For the text-containing cell, return its midpoint in (X, Y) coordinate format. 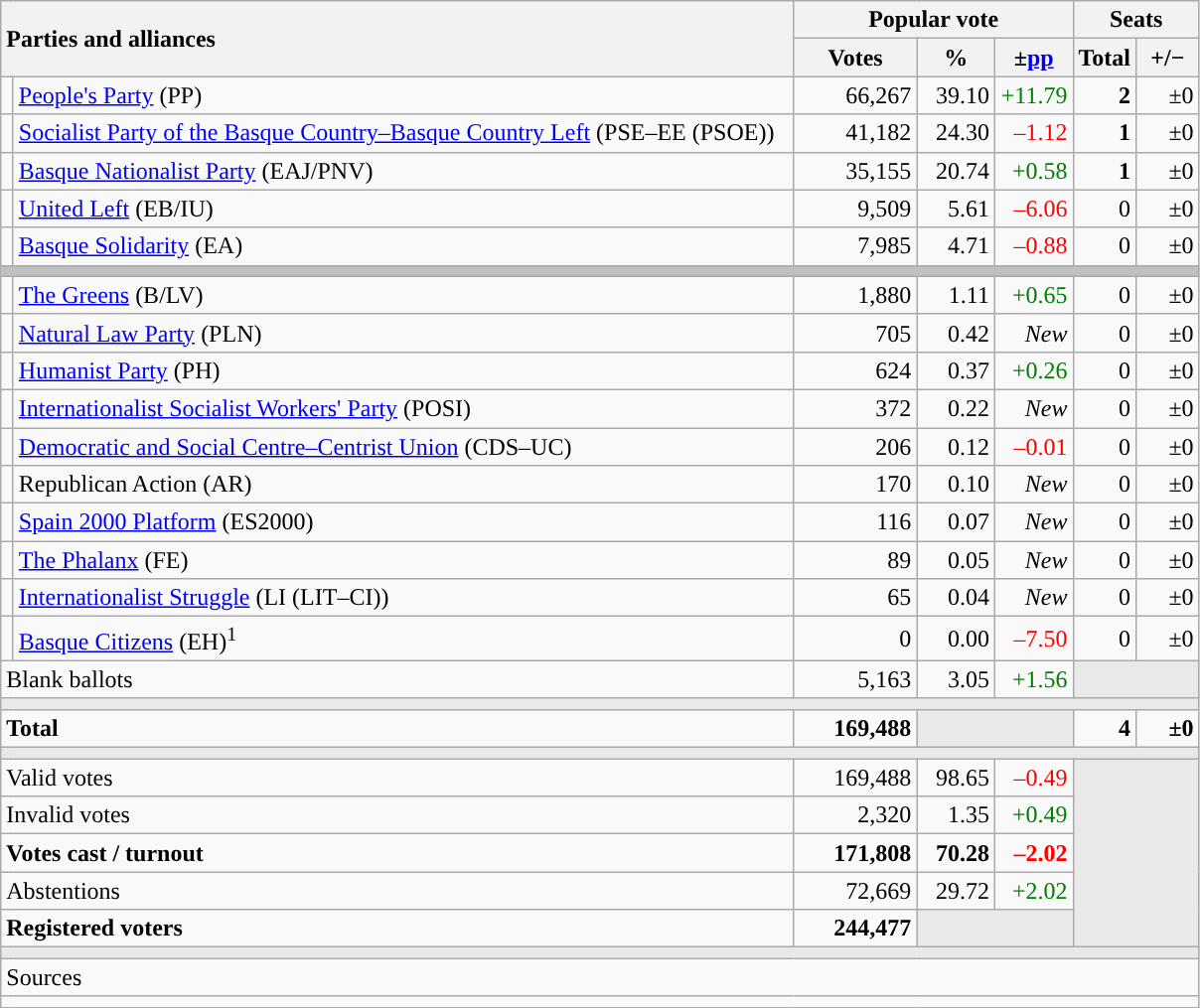
0.05 (956, 560)
Abstentions (397, 891)
624 (855, 370)
Humanist Party (PH) (403, 370)
1.35 (956, 815)
116 (855, 522)
Popular vote (934, 20)
Basque Solidarity (EA) (403, 246)
20.74 (956, 171)
7,985 (855, 246)
0.42 (956, 333)
Votes (855, 58)
+2.02 (1033, 891)
+0.49 (1033, 815)
171,808 (855, 853)
4.71 (956, 246)
Basque Nationalist Party (EAJ/PNV) (403, 171)
+/− (1168, 58)
372 (855, 408)
24.30 (956, 133)
+1.56 (1033, 679)
Basque Citizens (EH)1 (403, 640)
United Left (EB/IU) (403, 209)
0.37 (956, 370)
0.00 (956, 640)
0.10 (956, 485)
+0.26 (1033, 370)
–0.49 (1033, 778)
–0.88 (1033, 246)
72,669 (855, 891)
206 (855, 446)
0.22 (956, 408)
66,267 (855, 95)
35,155 (855, 171)
Votes cast / turnout (397, 853)
41,182 (855, 133)
Seats (1136, 20)
2,320 (855, 815)
29.72 (956, 891)
1.11 (956, 295)
Blank ballots (397, 679)
98.65 (956, 778)
2 (1105, 95)
Socialist Party of the Basque Country–Basque Country Left (PSE–EE (PSOE)) (403, 133)
Natural Law Party (PLN) (403, 333)
+11.79 (1033, 95)
People's Party (PP) (403, 95)
705 (855, 333)
244,477 (855, 929)
–1.12 (1033, 133)
Valid votes (397, 778)
70.28 (956, 853)
39.10 (956, 95)
65 (855, 598)
Spain 2000 Platform (ES2000) (403, 522)
+0.58 (1033, 171)
Parties and alliances (397, 39)
–7.50 (1033, 640)
±pp (1033, 58)
0.12 (956, 446)
% (956, 58)
The Greens (B/LV) (403, 295)
5.61 (956, 209)
Sources (600, 977)
Internationalist Struggle (LI (LIT–CI)) (403, 598)
–0.01 (1033, 446)
–6.06 (1033, 209)
3.05 (956, 679)
4 (1105, 728)
Registered voters (397, 929)
Republican Action (AR) (403, 485)
5,163 (855, 679)
Invalid votes (397, 815)
Democratic and Social Centre–Centrist Union (CDS–UC) (403, 446)
89 (855, 560)
Internationalist Socialist Workers' Party (POSI) (403, 408)
170 (855, 485)
0.07 (956, 522)
+0.65 (1033, 295)
0.04 (956, 598)
9,509 (855, 209)
The Phalanx (FE) (403, 560)
1,880 (855, 295)
–2.02 (1033, 853)
